Extract the (x, y) coordinate from the center of the cell holding the provided text.  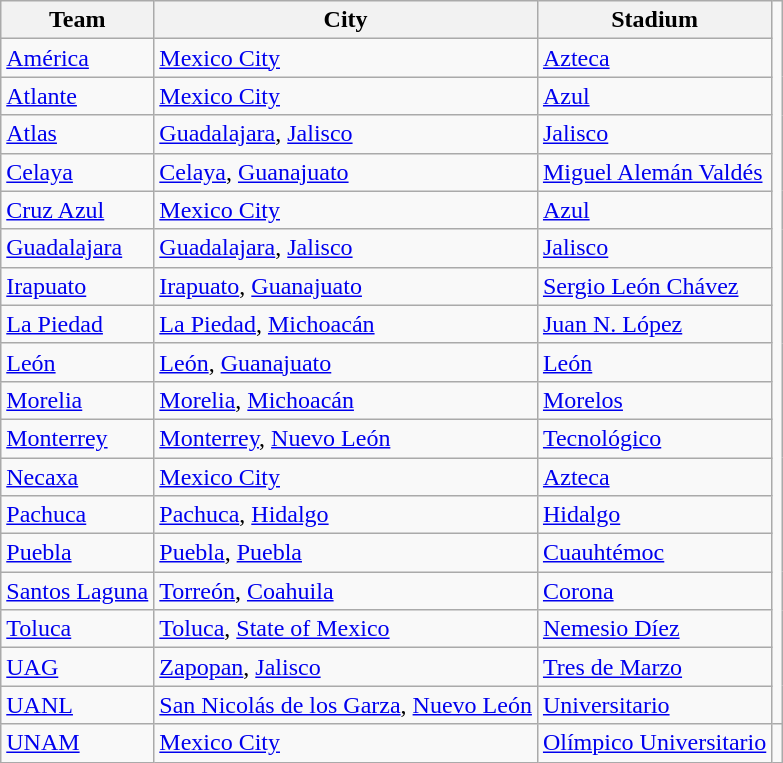
UNAM (78, 743)
Necaxa (78, 477)
Guadalajara (78, 248)
Pachuca (78, 515)
Morelia (78, 400)
Santos Laguna (78, 591)
Puebla, Puebla (346, 553)
Team (78, 20)
La Piedad, Michoacán (346, 324)
Stadium (654, 20)
Irapuato (78, 286)
San Nicolás de los Garza, Nuevo León (346, 705)
Olímpico Universitario (654, 743)
Puebla (78, 553)
UANL (78, 705)
La Piedad (78, 324)
Atlas (78, 134)
Nemesio Díez (654, 629)
Tecnológico (654, 438)
Morelia, Michoacán (346, 400)
Celaya, Guanajuato (346, 172)
Sergio León Chávez (654, 286)
Irapuato, Guanajuato (346, 286)
Torreón, Coahuila (346, 591)
Tres de Marzo (654, 667)
Celaya (78, 172)
Toluca, State of Mexico (346, 629)
Pachuca, Hidalgo (346, 515)
Monterrey (78, 438)
Atlante (78, 96)
Universitario (654, 705)
Morelos (654, 400)
UAG (78, 667)
City (346, 20)
Cruz Azul (78, 210)
Miguel Alemán Valdés (654, 172)
León, Guanajuato (346, 362)
Zapopan, Jalisco (346, 667)
Toluca (78, 629)
Monterrey, Nuevo León (346, 438)
Cuauhtémoc (654, 553)
Hidalgo (654, 515)
Corona (654, 591)
Juan N. López (654, 324)
América (78, 58)
